Determine the (X, Y) coordinate at the center of the cell enclosing the given text.  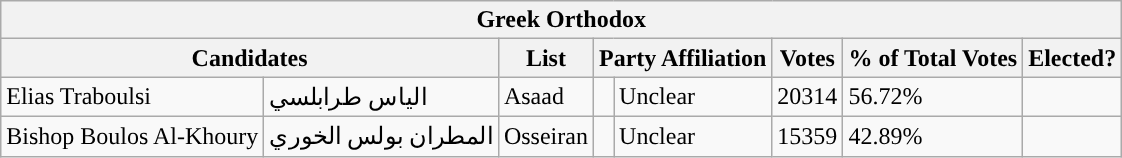
15359 (808, 136)
Party Affiliation (682, 58)
% of Total Votes (933, 58)
42.89% (933, 136)
Elected? (1072, 58)
Greek Orthodox (562, 20)
List (546, 58)
المطران بولس الخوري (382, 136)
Candidates (250, 58)
20314 (808, 97)
الياس طرابلسي (382, 97)
Bishop Boulos Al-Khoury (132, 136)
Asaad (546, 97)
Elias Traboulsi (132, 97)
Votes (808, 58)
56.72% (933, 97)
Osseiran (546, 136)
